Return the (X, Y) coordinate for the center point of the cell that contains the specified text.  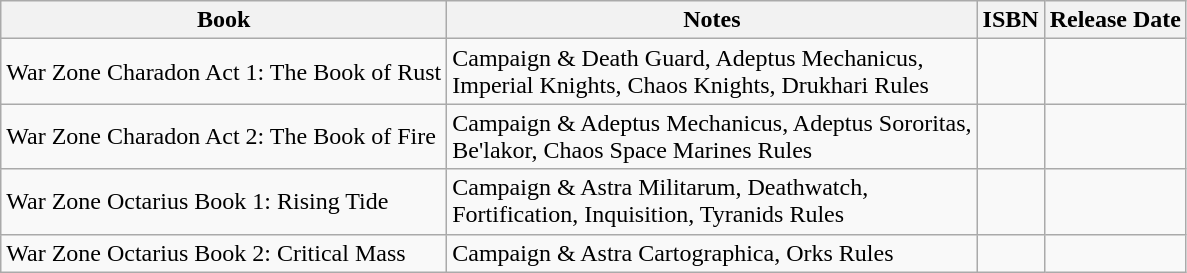
War Zone Charadon Act 1: The Book of Rust (224, 72)
Campaign & Astra Militarum, Deathwatch, Fortification, Inquisition, Tyranids Rules (712, 202)
War Zone Charadon Act 2: The Book of Fire (224, 136)
War Zone Octarius Book 1: Rising Tide (224, 202)
ISBN (1010, 20)
Campaign & Astra Cartographica, Orks Rules (712, 253)
Book (224, 20)
Notes (712, 20)
Campaign & Death Guard, Adeptus Mechanicus, Imperial Knights, Chaos Knights, Drukhari Rules (712, 72)
Campaign & Adeptus Mechanicus, Adeptus Sororitas, Be'lakor, Chaos Space Marines Rules (712, 136)
War Zone Octarius Book 2: Critical Mass (224, 253)
Release Date (1115, 20)
